Identify which cell holds the provided text, then report its (x, y) central coordinate. 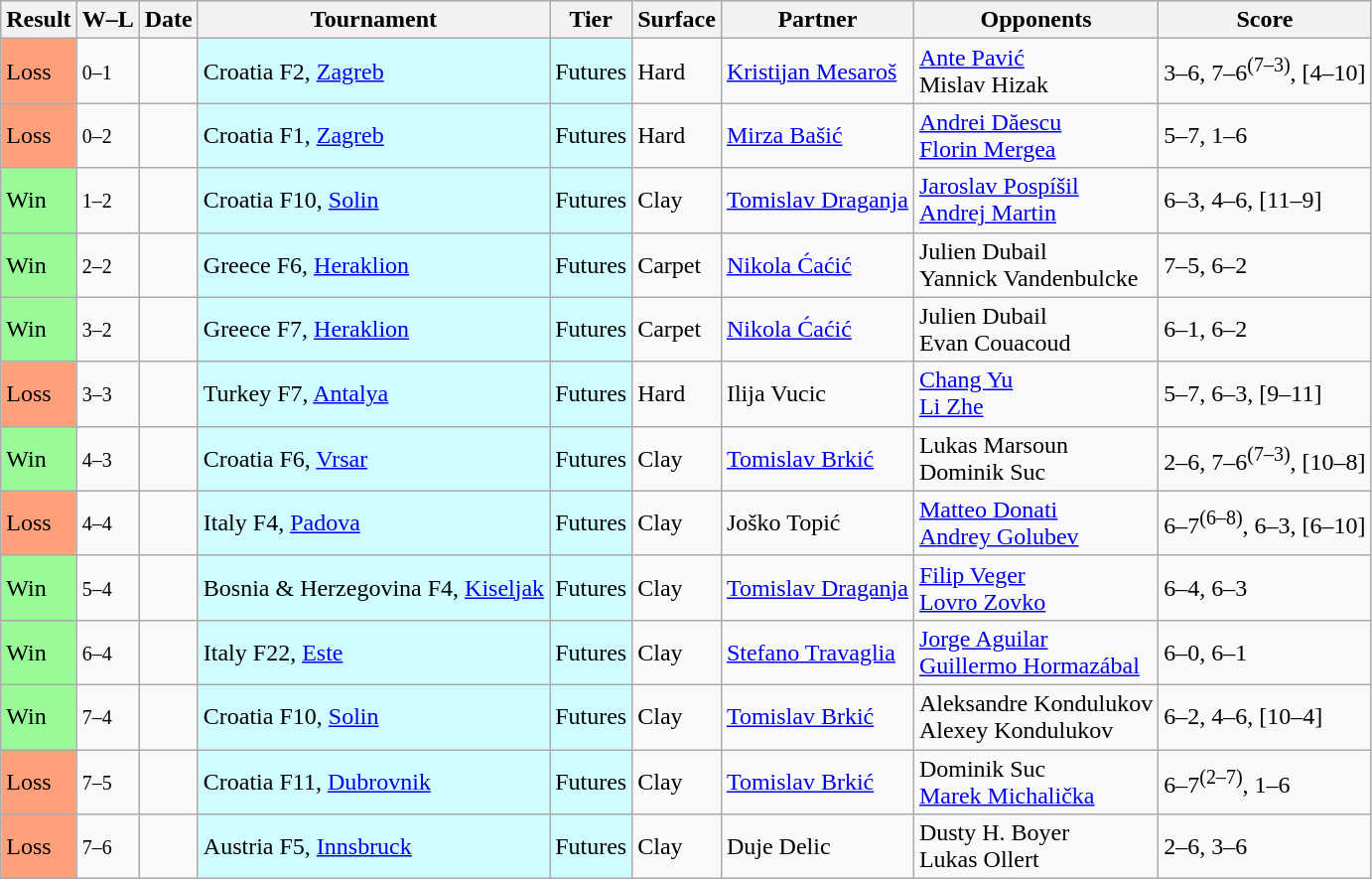
5–4 (107, 588)
Turkey F7, Antalya (373, 393)
Duje Delic (817, 846)
Aleksandre Kondulukov Alexey Kondulukov (1035, 717)
Result (39, 20)
Greece F6, Heraklion (373, 264)
Filip Veger Lovro Zovko (1035, 588)
Dusty H. Boyer Lukas Ollert (1035, 846)
Score (1265, 20)
Ante Pavić Mislav Hizak (1035, 72)
3–3 (107, 393)
Jaroslav Pospíšil Andrej Martin (1035, 201)
Italy F22, Este (373, 652)
Surface (677, 20)
Partner (817, 20)
7–6 (107, 846)
6–3, 4–6, [11–9] (1265, 201)
3–2 (107, 330)
6–1, 6–2 (1265, 330)
Joško Topić (817, 522)
Croatia F1, Zagreb (373, 135)
0–2 (107, 135)
0–1 (107, 72)
6–4 (107, 652)
6–2, 4–6, [10–4] (1265, 717)
3–6, 7–6(7–3), [4–10] (1265, 72)
Stefano Travaglia (817, 652)
W–L (107, 20)
5–7, 6–3, [9–11] (1265, 393)
7–4 (107, 717)
4–4 (107, 522)
Tier (592, 20)
4–3 (107, 459)
Greece F7, Heraklion (373, 330)
Croatia F6, Vrsar (373, 459)
Mirza Bašić (817, 135)
Ilija Vucic (817, 393)
Julien Dubail Yannick Vandenbulcke (1035, 264)
1–2 (107, 201)
Bosnia & Herzegovina F4, Kiseljak (373, 588)
Kristijan Mesaroš (817, 72)
7–5, 6–2 (1265, 264)
6–7(6–8), 6–3, [6–10] (1265, 522)
Chang Yu Li Zhe (1035, 393)
Croatia F11, Dubrovnik (373, 781)
Croatia F2, Zagreb (373, 72)
6–7(2–7), 1–6 (1265, 781)
Opponents (1035, 20)
Dominik Suc Marek Michalička (1035, 781)
6–4, 6–3 (1265, 588)
5–7, 1–6 (1265, 135)
Austria F5, Innsbruck (373, 846)
Matteo Donati Andrey Golubev (1035, 522)
7–5 (107, 781)
2–2 (107, 264)
Tournament (373, 20)
2–6, 7–6(7–3), [10–8] (1265, 459)
2–6, 3–6 (1265, 846)
Andrei Dăescu Florin Mergea (1035, 135)
Date (169, 20)
Italy F4, Padova (373, 522)
Lukas Marsoun Dominik Suc (1035, 459)
Julien Dubail Evan Couacoud (1035, 330)
6–0, 6–1 (1265, 652)
Jorge Aguilar Guillermo Hormazábal (1035, 652)
